Extract the [X, Y] coordinate from the center of the cell holding the provided text.  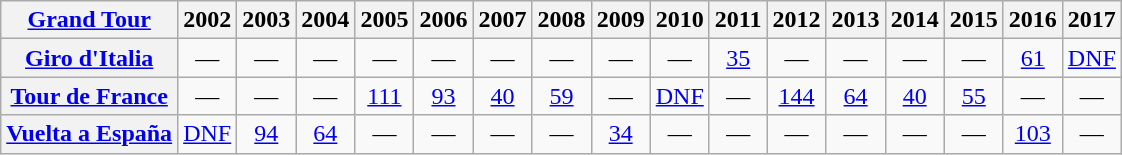
103 [1032, 134]
2017 [1092, 20]
34 [620, 134]
2004 [326, 20]
35 [738, 58]
2008 [562, 20]
2013 [856, 20]
Tour de France [90, 96]
111 [384, 96]
2005 [384, 20]
2006 [444, 20]
2012 [796, 20]
Vuelta a España [90, 134]
Grand Tour [90, 20]
55 [974, 96]
2007 [502, 20]
93 [444, 96]
2015 [974, 20]
2011 [738, 20]
59 [562, 96]
61 [1032, 58]
2014 [914, 20]
2016 [1032, 20]
Giro d'Italia [90, 58]
94 [266, 134]
2003 [266, 20]
2009 [620, 20]
2010 [680, 20]
2002 [208, 20]
144 [796, 96]
